Extract the (X, Y) coordinate from the center of the cell holding the provided text.  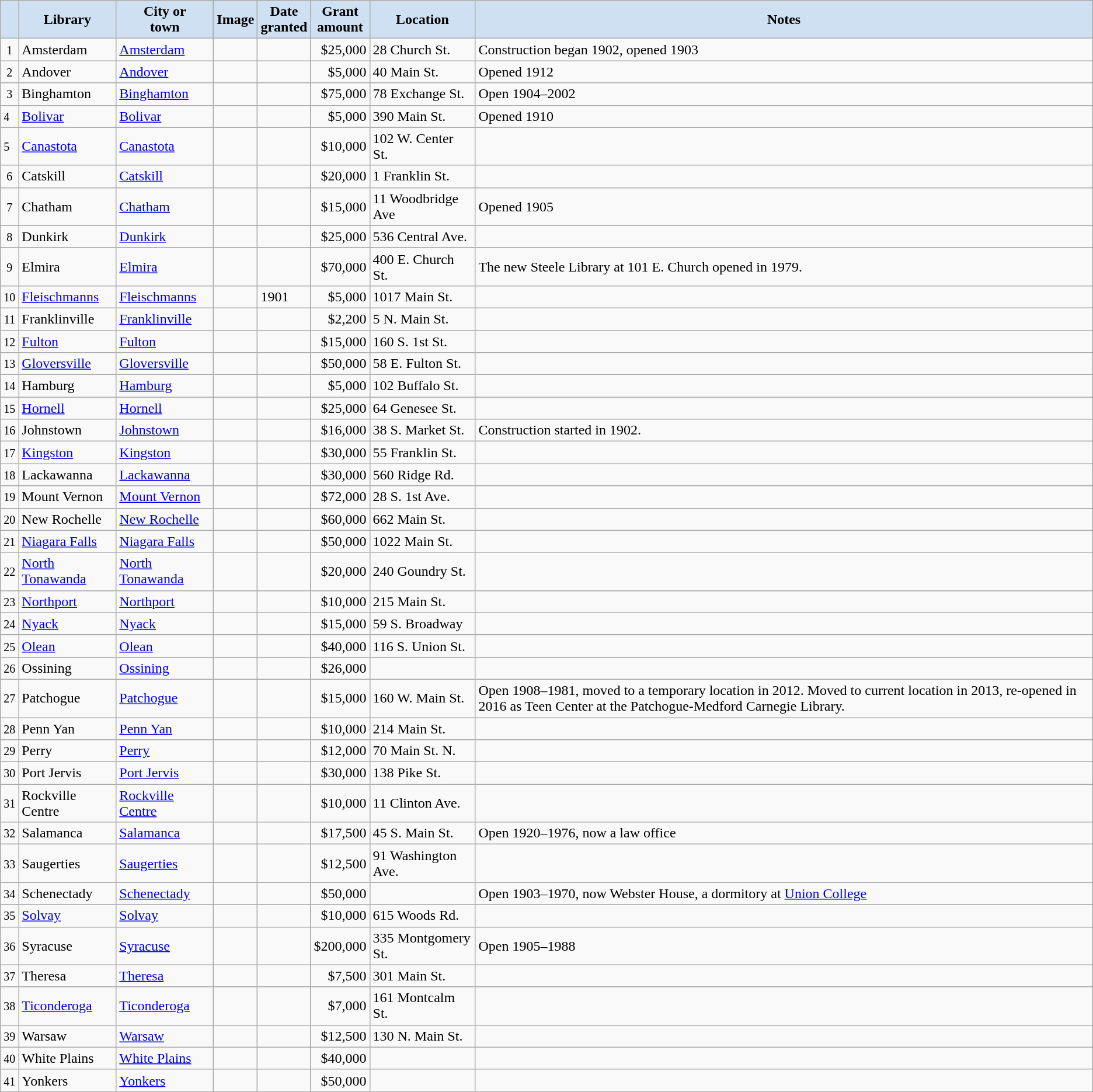
160 S. 1st St. (423, 342)
45 S. Main St. (423, 833)
335 Montgomery St. (423, 946)
38 (9, 1006)
2 (9, 72)
Opened 1905 (784, 207)
The new Steele Library at 101 E. Church opened in 1979. (784, 266)
Library (68, 20)
31 (9, 804)
Open 1920–1976, now a law office (784, 833)
34 (9, 893)
240 Goundry St. (423, 571)
11 Clinton Ave. (423, 804)
40 (9, 1058)
3 (9, 94)
102 W. Center St. (423, 146)
560 Ridge Rd. (423, 475)
400 E. Church St. (423, 266)
91 Washington Ave. (423, 863)
28 Church St. (423, 50)
59 S. Broadway (423, 624)
36 (9, 946)
Opened 1912 (784, 72)
$17,500 (340, 833)
37 (9, 976)
6 (9, 176)
Opened 1910 (784, 116)
Open 1903–1970, now Webster House, a dormitory at Union College (784, 893)
$60,000 (340, 519)
Construction began 1902, opened 1903 (784, 50)
City ortown (165, 20)
78 Exchange St. (423, 94)
Construction started in 1902. (784, 430)
536 Central Ave. (423, 237)
390 Main St. (423, 116)
17 (9, 453)
55 Franklin St. (423, 453)
116 S. Union St. (423, 646)
Open 1905–1988 (784, 946)
19 (9, 497)
Dategranted (284, 20)
102 Buffalo St. (423, 386)
301 Main St. (423, 976)
1017 Main St. (423, 297)
1901 (284, 297)
26 (9, 668)
29 (9, 751)
10 (9, 297)
Notes (784, 20)
13 (9, 364)
215 Main St. (423, 601)
14 (9, 386)
Image (236, 20)
70 Main St. N. (423, 751)
9 (9, 266)
5 (9, 146)
$200,000 (340, 946)
64 Genesee St. (423, 408)
27 (9, 698)
16 (9, 430)
40 Main St. (423, 72)
22 (9, 571)
1 Franklin St. (423, 176)
Grantamount (340, 20)
$70,000 (340, 266)
35 (9, 916)
1022 Main St. (423, 541)
25 (9, 646)
138 Pike St. (423, 773)
4 (9, 116)
30 (9, 773)
28 (9, 728)
1 (9, 50)
7 (9, 207)
18 (9, 475)
11 Woodbridge Ave (423, 207)
161 Montcalm St. (423, 1006)
$2,200 (340, 319)
39 (9, 1036)
15 (9, 408)
24 (9, 624)
38 S. Market St. (423, 430)
20 (9, 519)
Open 1904–2002 (784, 94)
$26,000 (340, 668)
58 E. Fulton St. (423, 364)
32 (9, 833)
33 (9, 863)
$12,000 (340, 751)
$75,000 (340, 94)
130 N. Main St. (423, 1036)
8 (9, 237)
$72,000 (340, 497)
160 W. Main St. (423, 698)
$7,500 (340, 976)
23 (9, 601)
Location (423, 20)
214 Main St. (423, 728)
$16,000 (340, 430)
615 Woods Rd. (423, 916)
662 Main St. (423, 519)
$7,000 (340, 1006)
12 (9, 342)
41 (9, 1080)
5 N. Main St. (423, 319)
28 S. 1st Ave. (423, 497)
11 (9, 319)
21 (9, 541)
